Return (X, Y) of the center of cell containing provided text 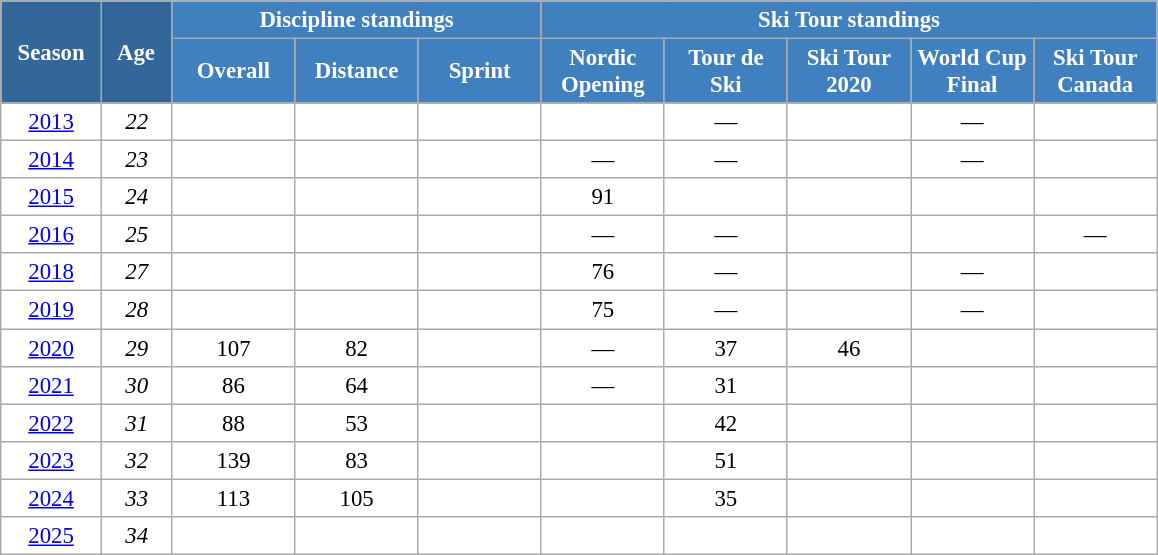
64 (356, 385)
46 (848, 348)
91 (602, 197)
2014 (52, 160)
107 (234, 348)
82 (356, 348)
23 (136, 160)
World CupFinal (972, 72)
83 (356, 460)
139 (234, 460)
2024 (52, 498)
Ski Tour standings (848, 20)
32 (136, 460)
24 (136, 197)
2018 (52, 273)
Ski TourCanada (1096, 72)
2013 (52, 122)
113 (234, 498)
28 (136, 310)
30 (136, 385)
27 (136, 273)
2020 (52, 348)
Overall (234, 72)
Distance (356, 72)
2016 (52, 235)
Season (52, 52)
25 (136, 235)
Age (136, 52)
105 (356, 498)
Ski Tour2020 (848, 72)
2023 (52, 460)
2019 (52, 310)
29 (136, 348)
76 (602, 273)
Discipline standings (356, 20)
42 (726, 423)
NordicOpening (602, 72)
75 (602, 310)
2025 (52, 536)
22 (136, 122)
37 (726, 348)
34 (136, 536)
88 (234, 423)
Sprint (480, 72)
51 (726, 460)
2022 (52, 423)
2015 (52, 197)
35 (726, 498)
86 (234, 385)
33 (136, 498)
2021 (52, 385)
53 (356, 423)
Tour deSki (726, 72)
